Find where the given text appears and provide that cell's center as [X, Y] coordinate. 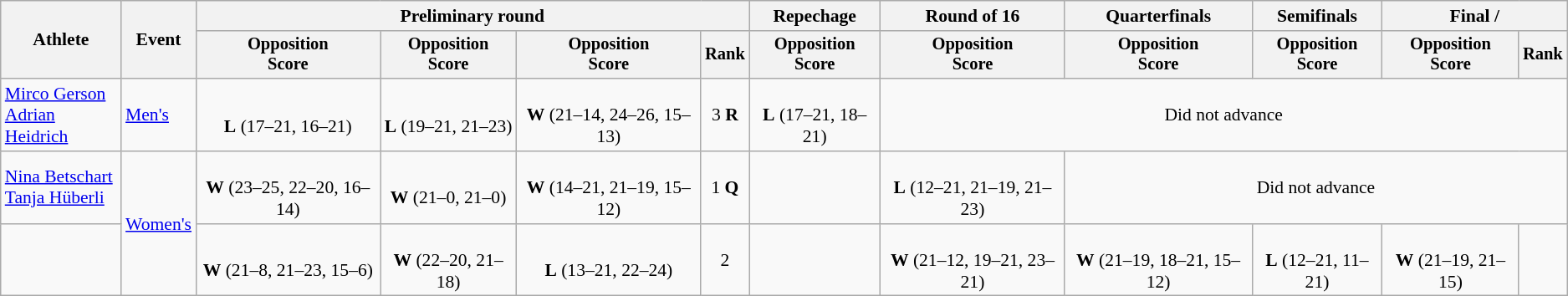
L (17–21, 16–21) [288, 115]
Nina BetschartTanja Hüberli [61, 187]
Preliminary round [472, 16]
Semifinals [1317, 16]
Women's [159, 224]
L (12–21, 21–19, 21–23) [973, 187]
Athlete [61, 40]
Event [159, 40]
W (21–0, 21–0) [448, 187]
Mirco GersonAdrian Heidrich [61, 115]
W (21–14, 24–26, 15–13) [609, 115]
Repechage [815, 16]
W (23–25, 22–20, 16–14) [288, 187]
L (19–21, 21–23) [448, 115]
Final / [1475, 16]
W (14–21, 21–19, 15–12) [609, 187]
Men's [159, 115]
Quarterfinals [1158, 16]
3 R [725, 115]
1 Q [725, 187]
L (17–21, 18–21) [815, 115]
Round of 16 [973, 16]
